Capture the cell that displays the provided text and extract its [x, y] central coordinate. 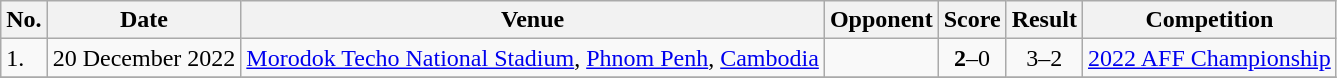
2022 AFF Championship [1210, 58]
1. [24, 58]
Competition [1210, 20]
3–2 [1044, 58]
Result [1044, 20]
Opponent [881, 20]
Venue [533, 20]
No. [24, 20]
Score [972, 20]
Date [144, 20]
20 December 2022 [144, 58]
2–0 [972, 58]
Morodok Techo National Stadium, Phnom Penh, Cambodia [533, 58]
